For the text-containing cell, return its midpoint in [X, Y] coordinate format. 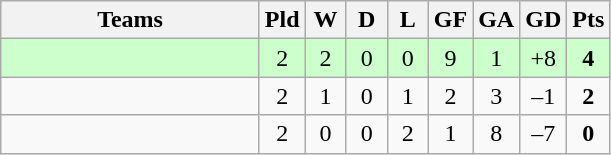
GA [496, 20]
–1 [544, 96]
–7 [544, 134]
4 [588, 58]
+8 [544, 58]
W [326, 20]
GD [544, 20]
Teams [130, 20]
GF [450, 20]
Pld [282, 20]
8 [496, 134]
3 [496, 96]
9 [450, 58]
L [408, 20]
Pts [588, 20]
D [366, 20]
